Pinpoint the cell where the given text exists, returning its (x, y) midpoint coordinate. 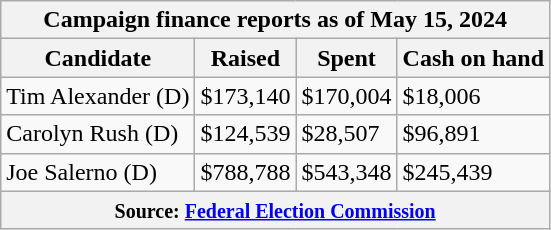
$543,348 (346, 172)
Source: Federal Election Commission (276, 210)
$788,788 (246, 172)
Candidate (98, 58)
Carolyn Rush (D) (98, 134)
$173,140 (246, 96)
Tim Alexander (D) (98, 96)
Raised (246, 58)
Cash on hand (473, 58)
$96,891 (473, 134)
$170,004 (346, 96)
Joe Salerno (D) (98, 172)
$124,539 (246, 134)
$18,006 (473, 96)
Campaign finance reports as of May 15, 2024 (276, 20)
$245,439 (473, 172)
Spent (346, 58)
$28,507 (346, 134)
